Locate the cell with the specified text and output its [X, Y] center coordinate. 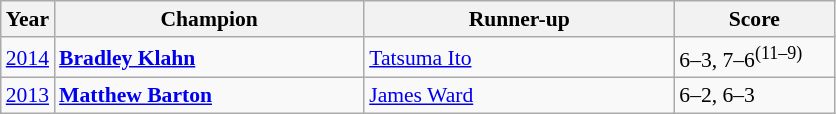
2014 [28, 58]
2013 [28, 96]
Runner-up [519, 19]
James Ward [519, 96]
Bradley Klahn [209, 58]
Matthew Barton [209, 96]
Tatsuma Ito [519, 58]
Champion [209, 19]
Score [754, 19]
6–2, 6–3 [754, 96]
Year [28, 19]
6–3, 7–6(11–9) [754, 58]
